Scan for the cell matching the given text and deliver its [x, y] coordinate at center. 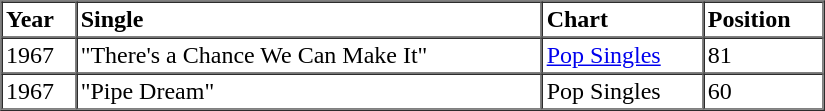
"Pipe Dream" [309, 92]
Single [309, 20]
Year [40, 20]
"There's a Chance We Can Make It" [309, 56]
81 [763, 56]
60 [763, 92]
Position [763, 20]
Chart [622, 20]
